Detect which cell encompasses the target text, then output its [X, Y] center coordinate. 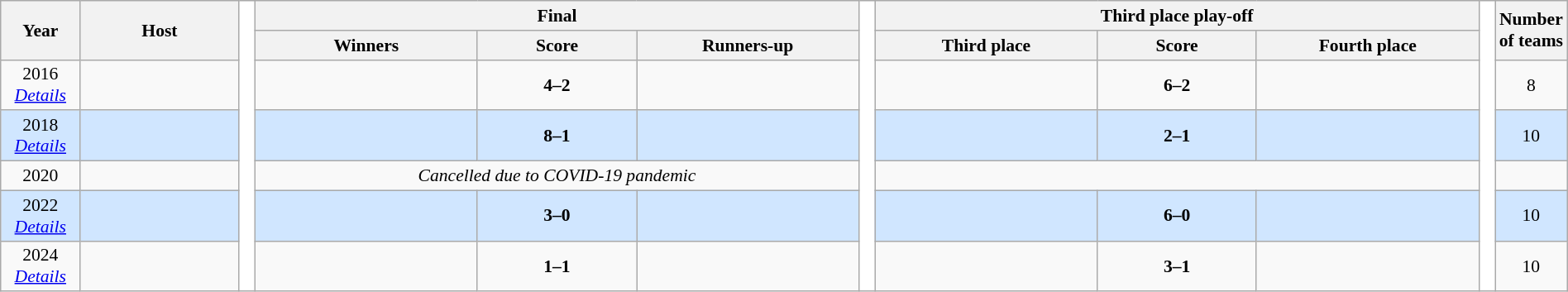
Cancelled due to COVID-19 pandemic [557, 176]
8 [1532, 84]
Final [557, 16]
2020 [41, 176]
Winners [366, 45]
2022Details [41, 215]
3–0 [557, 215]
2024Details [41, 266]
6–2 [1177, 84]
Runners-up [748, 45]
3–1 [1177, 266]
6–0 [1177, 215]
Year [41, 30]
Fourth place [1368, 45]
2016Details [41, 84]
8–1 [557, 136]
Number of teams [1532, 30]
2–1 [1177, 136]
Third place play-off [1177, 16]
1–1 [557, 266]
4–2 [557, 84]
Host [160, 30]
2018Details [41, 136]
Third place [986, 45]
